Pinpoint the cell where the given text exists, returning its (X, Y) midpoint coordinate. 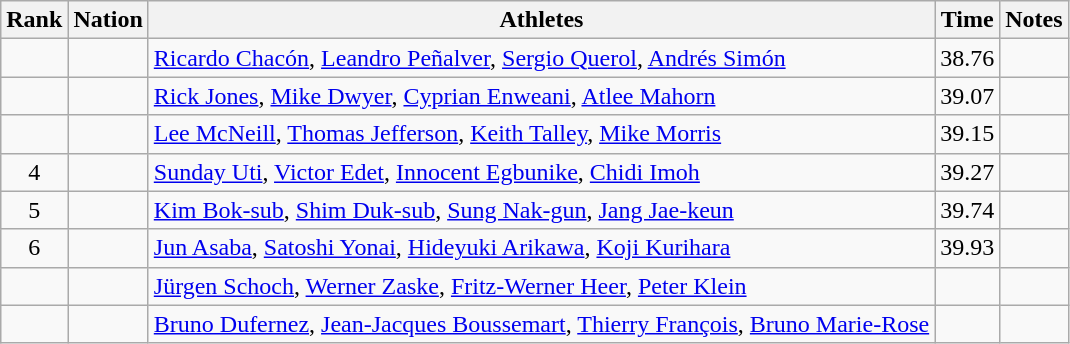
39.93 (968, 248)
Nation (108, 20)
Lee McNeill, Thomas Jefferson, Keith Talley, Mike Morris (541, 134)
Bruno Dufernez, Jean-Jacques Boussemart, Thierry François, Bruno Marie-Rose (541, 324)
6 (34, 248)
38.76 (968, 58)
Jun Asaba, Satoshi Yonai, Hideyuki Arikawa, Koji Kurihara (541, 248)
5 (34, 210)
Jürgen Schoch, Werner Zaske, Fritz-Werner Heer, Peter Klein (541, 286)
39.15 (968, 134)
Sunday Uti, Victor Edet, Innocent Egbunike, Chidi Imoh (541, 172)
4 (34, 172)
Time (968, 20)
Ricardo Chacón, Leandro Peñalver, Sergio Querol, Andrés Simón (541, 58)
39.74 (968, 210)
Rick Jones, Mike Dwyer, Cyprian Enweani, Atlee Mahorn (541, 96)
Notes (1034, 20)
Kim Bok-sub, Shim Duk-sub, Sung Nak-gun, Jang Jae-keun (541, 210)
39.27 (968, 172)
Rank (34, 20)
39.07 (968, 96)
Athletes (541, 20)
